From the cell containing the given text, extract its center point as [X, Y] coordinate. 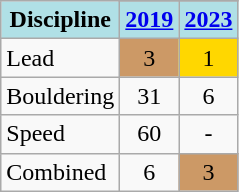
Bouldering [60, 96]
Discipline [60, 20]
Speed [60, 134]
Lead [60, 58]
60 [150, 134]
2019 [150, 20]
2023 [208, 20]
31 [150, 96]
1 [208, 58]
Combined [60, 172]
- [208, 134]
